Locate the cell with the specified text and output its [X, Y] center coordinate. 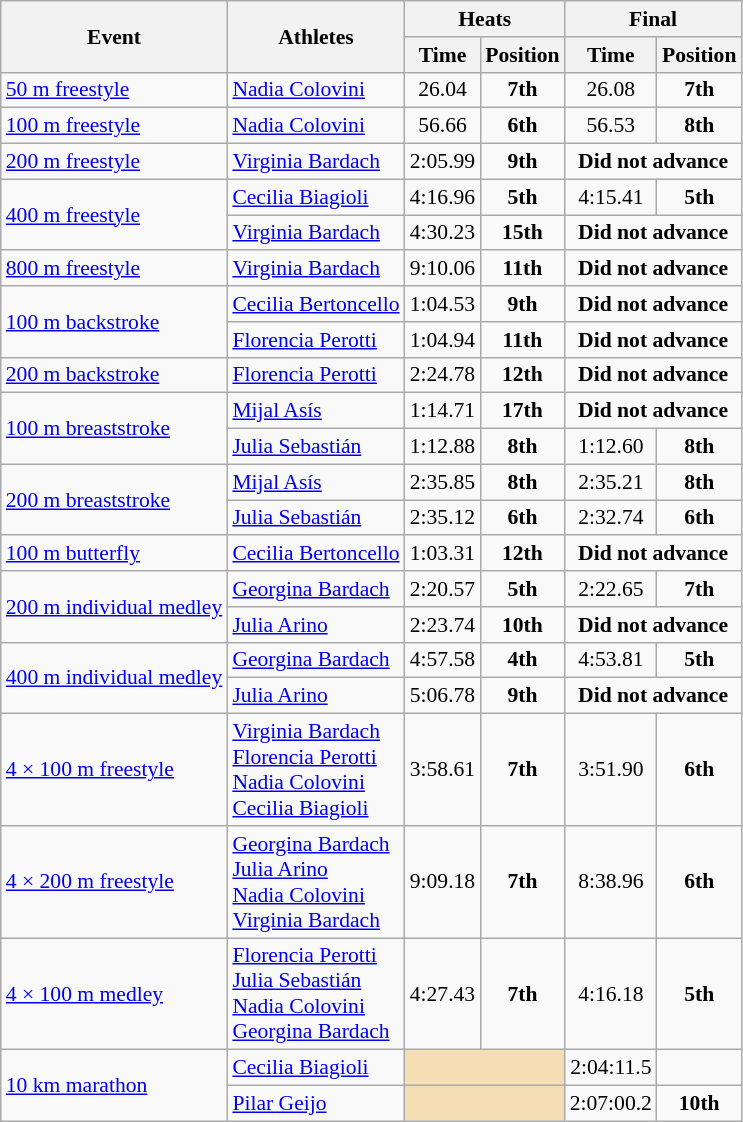
50 m freestyle [114, 90]
2:07:00.2 [611, 1104]
1:04.53 [442, 304]
200 m individual medley [114, 606]
800 m freestyle [114, 269]
4:16.18 [611, 994]
2:35.12 [442, 518]
1:14.71 [442, 411]
Pilar Geijo [316, 1104]
56.53 [611, 126]
4th [522, 660]
4:15.41 [611, 197]
4 × 100 m freestyle [114, 770]
2:22.65 [611, 589]
Athletes [316, 36]
26.08 [611, 90]
56.66 [442, 126]
8:38.96 [611, 882]
400 m freestyle [114, 214]
9:09.18 [442, 882]
2:35.85 [442, 482]
100 m freestyle [114, 126]
5:06.78 [442, 696]
2:23.74 [442, 625]
9:10.06 [442, 269]
1:03.31 [442, 554]
3:58.61 [442, 770]
100 m backstroke [114, 322]
10 km marathon [114, 1086]
2:32.74 [611, 518]
1:12.60 [611, 447]
1:04.94 [442, 340]
200 m freestyle [114, 162]
1:12.88 [442, 447]
2:04:11.5 [611, 1068]
Virginia BardachFlorencia PerottiNadia ColoviniCecilia Biagioli [316, 770]
2:24.78 [442, 375]
Event [114, 36]
200 m breaststroke [114, 500]
4:27.43 [442, 994]
4 × 100 m medley [114, 994]
4:53.81 [611, 660]
4:16.96 [442, 197]
4:57.58 [442, 660]
Florencia PerottiJulia SebastiánNadia ColoviniGeorgina Bardach [316, 994]
2:35.21 [611, 482]
Heats [485, 19]
200 m backstroke [114, 375]
17th [522, 411]
400 m individual medley [114, 678]
3:51.90 [611, 770]
15th [522, 233]
100 m breaststroke [114, 428]
2:05.99 [442, 162]
4 × 200 m freestyle [114, 882]
Georgina BardachJulia ArinoNadia ColoviniVirginia Bardach [316, 882]
100 m butterfly [114, 554]
2:20.57 [442, 589]
26.04 [442, 90]
Final [654, 19]
4:30.23 [442, 233]
